Return the [X, Y] coordinate for the center point of the cell that contains the specified text.  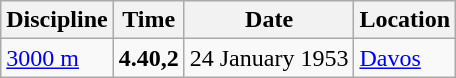
3000 m [57, 58]
24 January 1953 [269, 58]
4.40,2 [148, 58]
Location [405, 20]
Discipline [57, 20]
Time [148, 20]
Date [269, 20]
Davos [405, 58]
